Identify which cell holds the provided text, then report its (x, y) central coordinate. 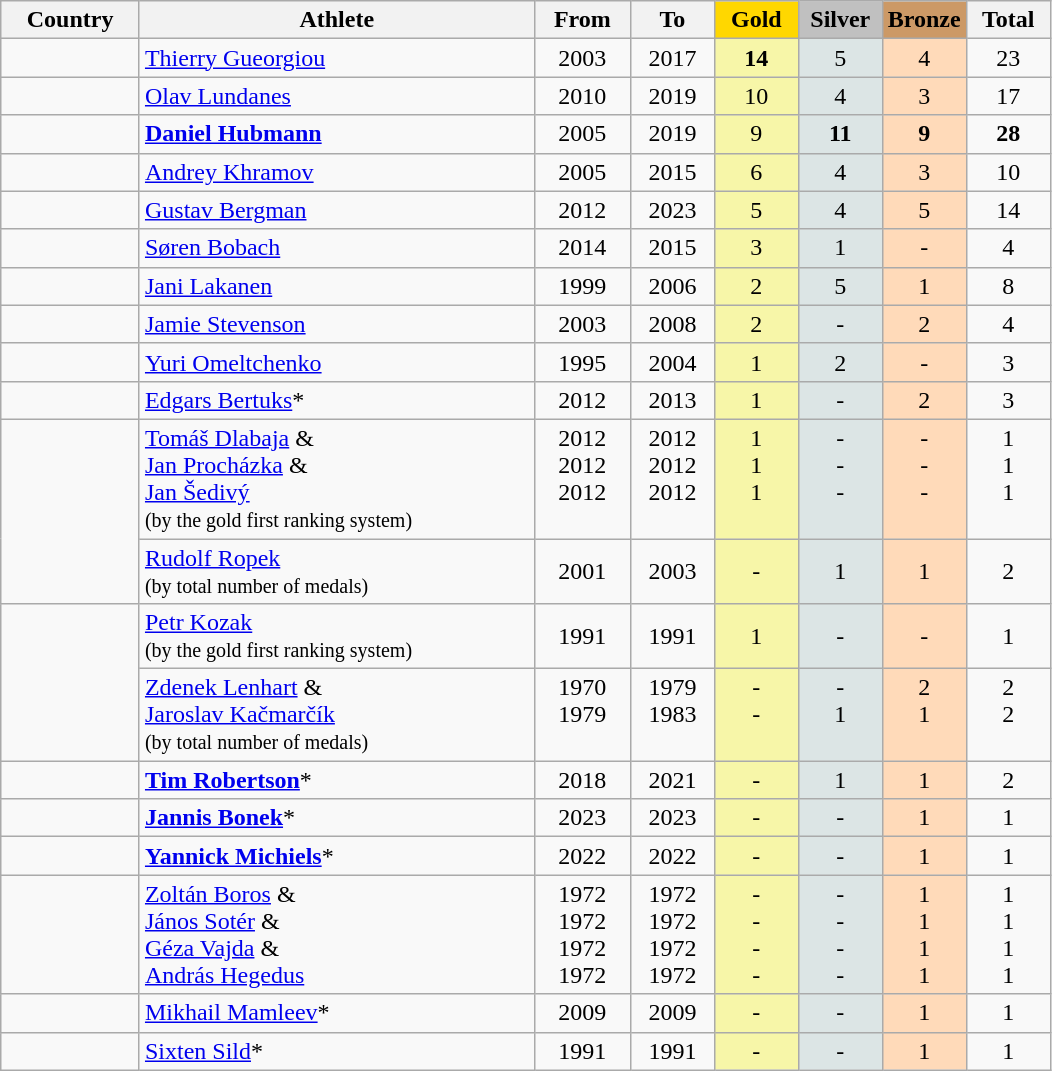
Bronze (924, 20)
Andrey Khramov (336, 172)
2013 (673, 400)
Total (1008, 20)
2010 (582, 96)
2006 (673, 286)
Gustav Bergman (336, 210)
Mikhail Mamleev* (336, 1013)
8 (1008, 286)
-1 (840, 715)
21 (924, 715)
6 (756, 172)
19701979 (582, 715)
Søren Bobach (336, 248)
28 (1008, 134)
Sixten Sild* (336, 1051)
Jani Lakanen (336, 286)
22 (1008, 715)
Olav Lundanes (336, 96)
Zdenek Lenhart &Jaroslav Kačmarčík(by total number of medals) (336, 715)
Tim Robertson* (336, 780)
2008 (673, 324)
Petr Kozak(by the gold first ranking system) (336, 636)
Jamie Stevenson (336, 324)
To (673, 20)
2021 (673, 780)
Country (70, 20)
Jannis Bonek* (336, 818)
Yannick Michiels* (336, 856)
From (582, 20)
Tomáš Dlabaja &Jan Procházka &Jan Šedivý(by the gold first ranking system) (336, 478)
2017 (673, 58)
Zoltán Boros &János Sotér &Géza Vajda &András Hegedus (336, 934)
Silver (840, 20)
Rudolf Ropek(by total number of medals) (336, 570)
23 (1008, 58)
-- (756, 715)
Athlete (336, 20)
Daniel Hubmann (336, 134)
2001 (582, 570)
Yuri Omeltchenko (336, 362)
2014 (582, 248)
Edgars Bertuks* (336, 400)
1995 (582, 362)
1999 (582, 286)
19791983 (673, 715)
2004 (673, 362)
11 (840, 134)
2018 (582, 780)
Gold (756, 20)
Thierry Gueorgiou (336, 58)
17 (1008, 96)
